From the cell containing the given text, extract its center point as [X, Y] coordinate. 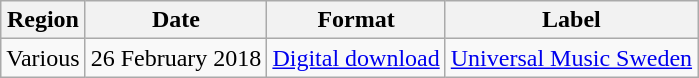
Digital download [356, 58]
Label [571, 20]
Format [356, 20]
Universal Music Sweden [571, 58]
Region [43, 20]
26 February 2018 [176, 58]
Date [176, 20]
Various [43, 58]
